Identify which cell holds the provided text, then report its [X, Y] central coordinate. 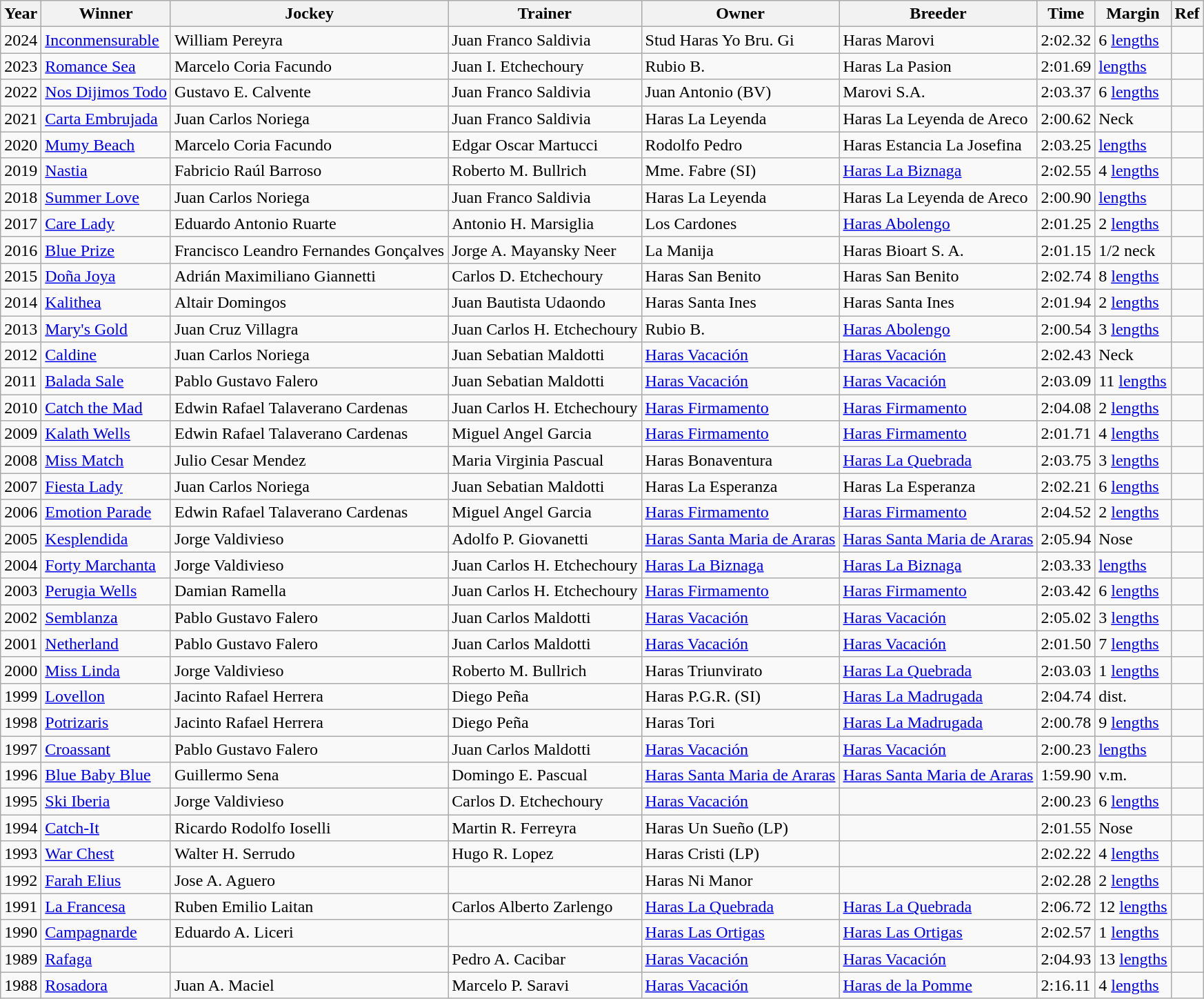
2:02.32 [1066, 40]
2:03.09 [1066, 382]
13 lengths [1133, 959]
Haras Ni Manor [741, 880]
2018 [21, 197]
Catch the Mad [106, 408]
Adrián Maximiliano Giannetti [309, 276]
Mumy Beach [106, 145]
Marcelo P. Saravi [545, 985]
Jose A. Aguero [309, 880]
2:01.71 [1066, 434]
William Pereyra [309, 40]
Farah Elius [106, 880]
Year [21, 14]
2:04.74 [1066, 696]
2:01.15 [1066, 250]
1994 [21, 828]
La Manija [741, 250]
Jockey [309, 14]
Adolfo P. Giovanetti [545, 539]
1991 [21, 907]
7 lengths [1133, 644]
Owner [741, 14]
Domingo E. Pascual [545, 775]
dist. [1133, 696]
2:02.55 [1066, 171]
Ski Iberia [106, 802]
2:04.52 [1066, 513]
Haras Cristi (LP) [741, 854]
2019 [21, 171]
Perugia Wells [106, 591]
2:01.69 [1066, 66]
2014 [21, 302]
Inconmensurable [106, 40]
2:05.02 [1066, 617]
v.m. [1133, 775]
Netherland [106, 644]
Rafaga [106, 959]
2:02.43 [1066, 355]
Ruben Emilio Laitan [309, 907]
Julio Cesar Mendez [309, 460]
2022 [21, 92]
Romance Sea [106, 66]
Potrizaris [106, 722]
2:02.57 [1066, 933]
Emotion Parade [106, 513]
Ricardo Rodolfo Ioselli [309, 828]
Juan I. Etchechoury [545, 66]
1995 [21, 802]
Haras de la Pomme [938, 985]
1:59.90 [1066, 775]
2017 [21, 224]
1988 [21, 985]
2:01.50 [1066, 644]
Catch-It [106, 828]
2:03.03 [1066, 670]
Blue Baby Blue [106, 775]
Mme. Fabre (SI) [741, 171]
1989 [21, 959]
2:02.22 [1066, 854]
2007 [21, 486]
Margin [1133, 14]
2021 [21, 119]
Haras Triunvirato [741, 670]
Los Cardones [741, 224]
Mary's Gold [106, 329]
Time [1066, 14]
Forty Marchanta [106, 565]
9 lengths [1133, 722]
Kalithea [106, 302]
Lovellon [106, 696]
La Francesa [106, 907]
Carlos Alberto Zarlengo [545, 907]
8 lengths [1133, 276]
2002 [21, 617]
War Chest [106, 854]
Doña Joya [106, 276]
11 lengths [1133, 382]
2:03.33 [1066, 565]
Hugo R. Lopez [545, 854]
2:03.37 [1066, 92]
Nastia [106, 171]
Haras Estancia La Josefina [938, 145]
Juan A. Maciel [309, 985]
2:03.42 [1066, 591]
2:00.90 [1066, 197]
2:02.74 [1066, 276]
Fiesta Lady [106, 486]
Stud Haras Yo Bru. Gi [741, 40]
Summer Love [106, 197]
2020 [21, 145]
Haras Tori [741, 722]
1997 [21, 749]
2024 [21, 40]
Kalath Wells [106, 434]
Carta Embrujada [106, 119]
2:02.28 [1066, 880]
1996 [21, 775]
Breeder [938, 14]
2001 [21, 644]
Miss Linda [106, 670]
Haras La Pasion [938, 66]
2:16.11 [1066, 985]
Blue Prize [106, 250]
Pedro A. Cacibar [545, 959]
Campagnarde [106, 933]
2:00.62 [1066, 119]
2:03.75 [1066, 460]
2:04.93 [1066, 959]
Trainer [545, 14]
2:05.94 [1066, 539]
2:00.54 [1066, 329]
2013 [21, 329]
Croassant [106, 749]
2012 [21, 355]
Maria Virginia Pascual [545, 460]
2016 [21, 250]
Caldine [106, 355]
2008 [21, 460]
2009 [21, 434]
Eduardo Antonio Ruarte [309, 224]
Winner [106, 14]
Balada Sale [106, 382]
2023 [21, 66]
Eduardo A. Liceri [309, 933]
Francisco Leandro Fernandes Gonçalves [309, 250]
Marovi S.A. [938, 92]
2:03.25 [1066, 145]
1992 [21, 880]
Rodolfo Pedro [741, 145]
2003 [21, 591]
Haras Marovi [938, 40]
Walter H. Serrudo [309, 854]
Juan Antonio (BV) [741, 92]
Semblanza [106, 617]
Haras P.G.R. (SI) [741, 696]
2:02.21 [1066, 486]
Martin R. Ferreyra [545, 828]
Haras Bonaventura [741, 460]
1998 [21, 722]
2:04.08 [1066, 408]
Antonio H. Marsiglia [545, 224]
2006 [21, 513]
Jorge A. Mayansky Neer [545, 250]
2010 [21, 408]
2:00.78 [1066, 722]
Gustavo E. Calvente [309, 92]
Ref [1187, 14]
Juan Cruz Villagra [309, 329]
1999 [21, 696]
Damian Ramella [309, 591]
2:01.94 [1066, 302]
Miss Match [106, 460]
Kesplendida [106, 539]
2:01.55 [1066, 828]
2011 [21, 382]
2:01.25 [1066, 224]
2004 [21, 565]
2015 [21, 276]
Altair Domingos [309, 302]
Guillermo Sena [309, 775]
Fabricio Raúl Barroso [309, 171]
Nos Dijimos Todo [106, 92]
2:06.72 [1066, 907]
1990 [21, 933]
Haras Bioart S. A. [938, 250]
Rosadora [106, 985]
1/2 neck [1133, 250]
Haras Un Sueño (LP) [741, 828]
12 lengths [1133, 907]
2005 [21, 539]
2000 [21, 670]
Care Lady [106, 224]
Juan Bautista Udaondo [545, 302]
Edgar Oscar Martucci [545, 145]
1993 [21, 854]
